Scan for the cell matching the given text and deliver its (X, Y) coordinate at center. 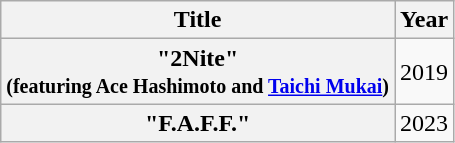
"2Nite"(featuring Ace Hashimoto and Taichi Mukai) (198, 72)
Title (198, 20)
2023 (424, 123)
2019 (424, 72)
"F.A.F.F." (198, 123)
Year (424, 20)
